Locate the cell with the specified text and output its [X, Y] center coordinate. 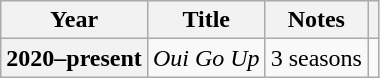
Year [74, 20]
Oui Go Up [206, 58]
Title [206, 20]
2020–present [74, 58]
Notes [316, 20]
3 seasons [316, 58]
